Return (X, Y) of the center of cell containing provided text 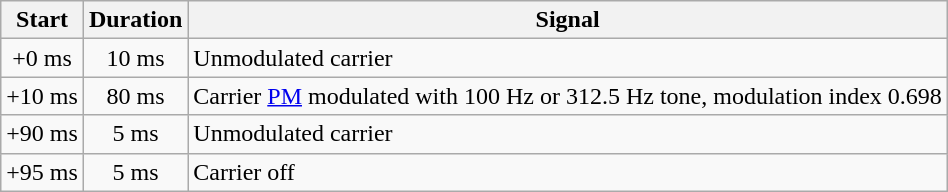
80 ms (135, 96)
10 ms (135, 58)
+90 ms (42, 134)
Signal (568, 20)
+95 ms (42, 172)
Start (42, 20)
Duration (135, 20)
Carrier off (568, 172)
+10 ms (42, 96)
+0 ms (42, 58)
Carrier PM modulated with 100 Hz or 312.5 Hz tone, modulation index 0.698 (568, 96)
